Pinpoint the cell where the given text exists, returning its (X, Y) midpoint coordinate. 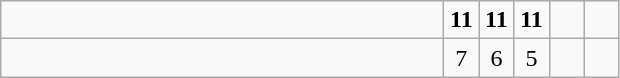
7 (462, 58)
5 (532, 58)
6 (496, 58)
